Search for the cell housing the specified text and yield its [X, Y] center coordinate. 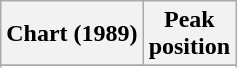
Chart (1989) [72, 34]
Peakposition [189, 34]
